Identify which cell holds the provided text, then report its (x, y) central coordinate. 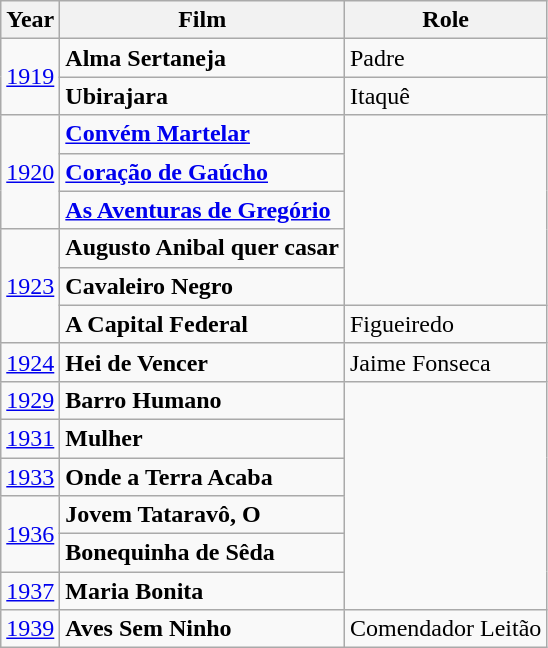
Figueiredo (445, 324)
Ubirajara (202, 96)
Coração de Gaúcho (202, 172)
Film (202, 20)
1933 (30, 477)
Itaquê (445, 96)
Comendador Leitão (445, 629)
1924 (30, 362)
Aves Sem Ninho (202, 629)
1937 (30, 591)
1923 (30, 286)
Onde a Terra Acaba (202, 477)
1919 (30, 77)
1929 (30, 400)
Alma Sertaneja (202, 58)
Mulher (202, 438)
A Capital Federal (202, 324)
1920 (30, 172)
1931 (30, 438)
Year (30, 20)
Barro Humano (202, 400)
1939 (30, 629)
Hei de Vencer (202, 362)
Cavaleiro Negro (202, 286)
Role (445, 20)
Convém Martelar (202, 134)
1936 (30, 534)
Jovem Tataravô, O (202, 515)
Augusto Anibal quer casar (202, 248)
Jaime Fonseca (445, 362)
Bonequinha de Sêda (202, 553)
Padre (445, 58)
Maria Bonita (202, 591)
As Aventuras de Gregório (202, 210)
